Identify which cell holds the provided text, then report its [x, y] central coordinate. 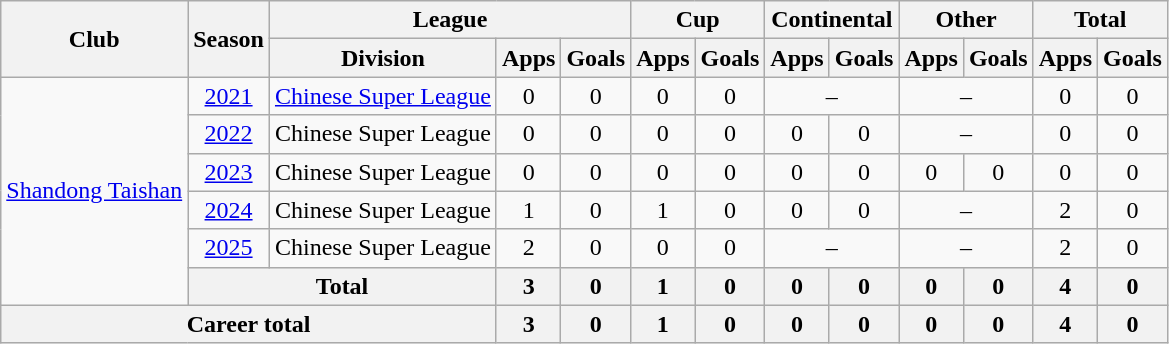
2023 [229, 172]
League [450, 20]
Cup [698, 20]
2022 [229, 134]
Season [229, 39]
Other [966, 20]
Continental [832, 20]
2021 [229, 96]
2025 [229, 248]
Division [382, 58]
Club [94, 39]
Career total [249, 324]
Shandong Taishan [94, 191]
2024 [229, 210]
